Scan for the cell matching the given text and deliver its (x, y) coordinate at center. 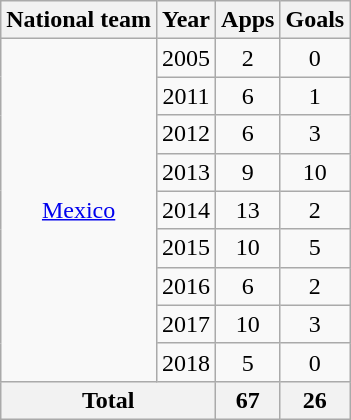
2005 (186, 58)
1 (315, 96)
67 (248, 400)
Apps (248, 20)
2014 (186, 210)
26 (315, 400)
2011 (186, 96)
2013 (186, 172)
Goals (315, 20)
2015 (186, 248)
9 (248, 172)
2016 (186, 286)
2017 (186, 324)
Mexico (79, 210)
2018 (186, 362)
Total (108, 400)
National team (79, 20)
Year (186, 20)
2012 (186, 134)
13 (248, 210)
